Output the (x, y) coordinate of the center of the cell containing the given text.  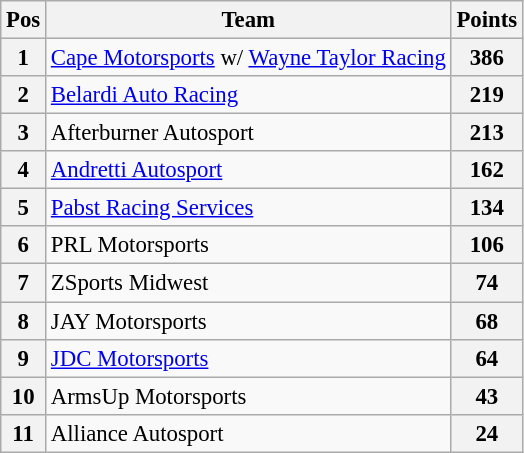
Cape Motorsports w/ Wayne Taylor Racing (249, 58)
10 (24, 396)
43 (486, 396)
5 (24, 208)
Afterburner Autosport (249, 133)
64 (486, 358)
Team (249, 20)
162 (486, 170)
213 (486, 133)
24 (486, 433)
Andretti Autosport (249, 170)
68 (486, 321)
4 (24, 170)
JDC Motorsports (249, 358)
1 (24, 58)
ArmsUp Motorsports (249, 396)
Points (486, 20)
Pabst Racing Services (249, 208)
106 (486, 245)
ZSports Midwest (249, 283)
9 (24, 358)
74 (486, 283)
6 (24, 245)
Belardi Auto Racing (249, 95)
2 (24, 95)
3 (24, 133)
Pos (24, 20)
7 (24, 283)
134 (486, 208)
JAY Motorsports (249, 321)
11 (24, 433)
219 (486, 95)
PRL Motorsports (249, 245)
Alliance Autosport (249, 433)
386 (486, 58)
8 (24, 321)
